Identify which cell holds the provided text, then report its (x, y) central coordinate. 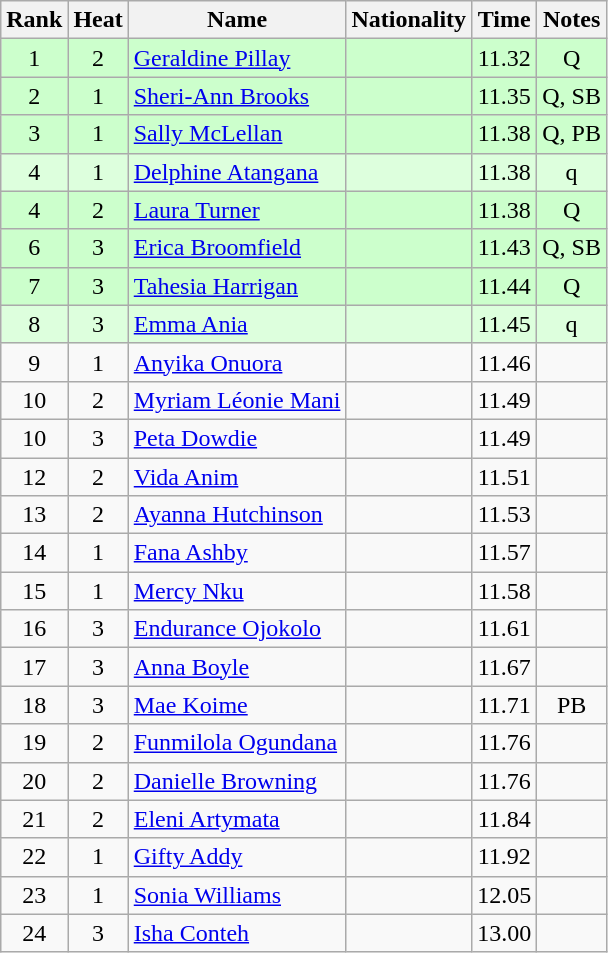
Anna Boyle (237, 667)
Delphine Atangana (237, 172)
11.67 (504, 667)
11.44 (504, 286)
11.35 (504, 96)
11.51 (504, 477)
17 (34, 667)
Tahesia Harrigan (237, 286)
11.57 (504, 553)
16 (34, 629)
Mae Koime (237, 705)
Ayanna Hutchinson (237, 515)
11.46 (504, 362)
PB (572, 705)
Mercy Nku (237, 591)
Danielle Browning (237, 781)
22 (34, 857)
11.58 (504, 591)
Rank (34, 20)
Emma Ania (237, 324)
18 (34, 705)
11.71 (504, 705)
20 (34, 781)
Anyika Onuora (237, 362)
14 (34, 553)
11.43 (504, 248)
11.32 (504, 58)
13 (34, 515)
9 (34, 362)
Fana Ashby (237, 553)
8 (34, 324)
21 (34, 819)
Q, PB (572, 134)
Heat (98, 20)
15 (34, 591)
Erica Broomfield (237, 248)
19 (34, 743)
Name (237, 20)
Laura Turner (237, 210)
Sheri-Ann Brooks (237, 96)
Endurance Ojokolo (237, 629)
Sonia Williams (237, 895)
Nationality (409, 20)
12 (34, 477)
Eleni Artymata (237, 819)
Funmilola Ogundana (237, 743)
Notes (572, 20)
Time (504, 20)
7 (34, 286)
Peta Dowdie (237, 438)
11.61 (504, 629)
Geraldine Pillay (237, 58)
11.92 (504, 857)
Isha Conteh (237, 933)
12.05 (504, 895)
13.00 (504, 933)
Gifty Addy (237, 857)
24 (34, 933)
23 (34, 895)
11.45 (504, 324)
11.84 (504, 819)
Myriam Léonie Mani (237, 400)
6 (34, 248)
11.53 (504, 515)
Vida Anim (237, 477)
Sally McLellan (237, 134)
